Provide the (X, Y) coordinate of the cell's center where the given text is located.  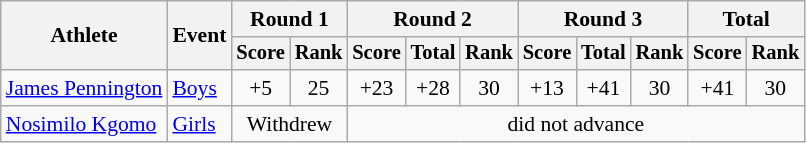
James Pennington (84, 88)
Withdrew (289, 124)
+23 (376, 88)
+5 (260, 88)
Boys (199, 88)
+13 (547, 88)
Round 2 (432, 19)
Athlete (84, 36)
Round 3 (603, 19)
Nosimilo Kgomo (84, 124)
Round 1 (289, 19)
Event (199, 36)
did not advance (576, 124)
25 (319, 88)
+28 (434, 88)
Girls (199, 124)
